Determine the (x, y) coordinate at the center of the cell enclosing the given text.  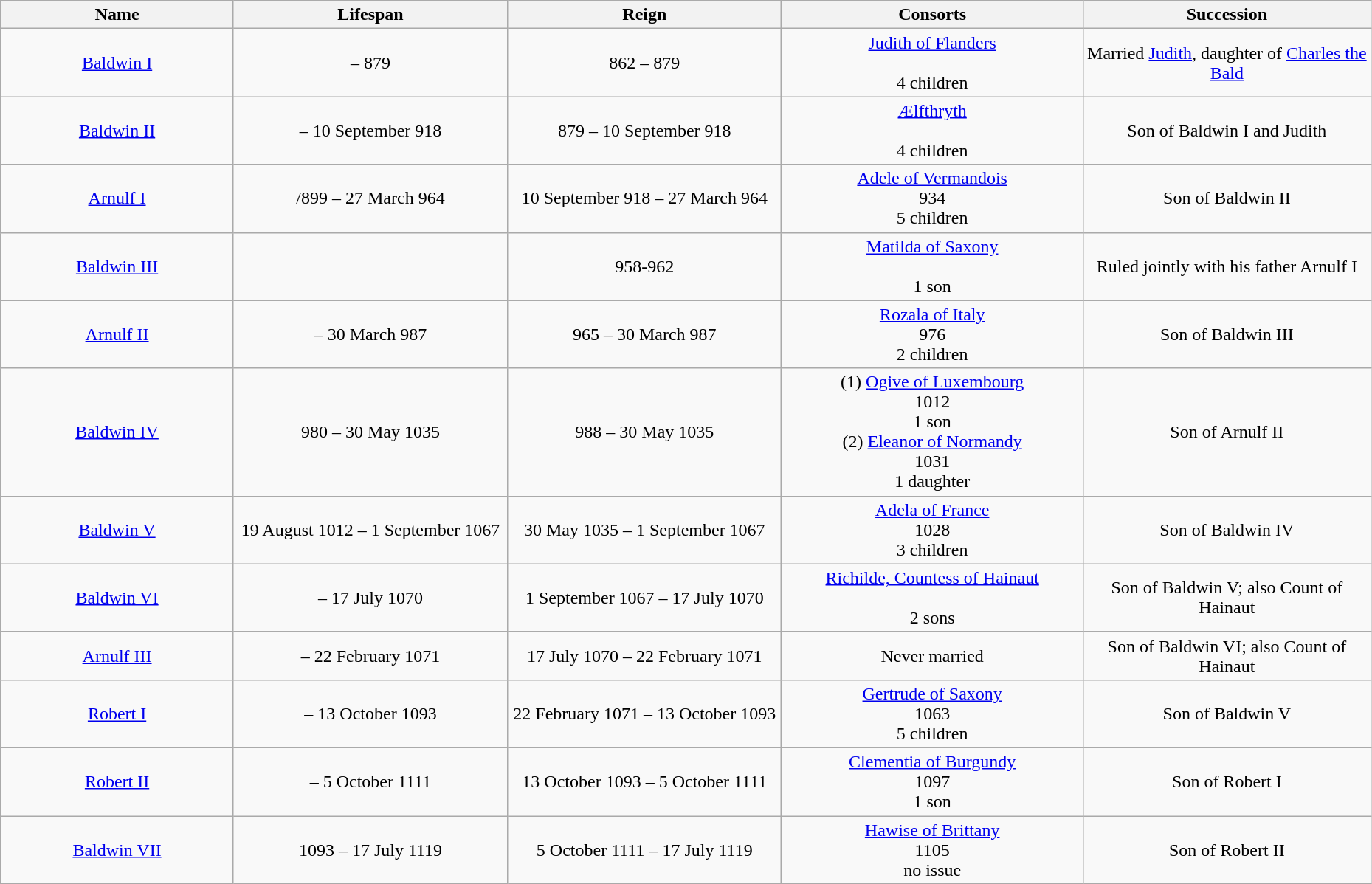
Baldwin V (117, 530)
Son of Arnulf II (1227, 432)
Arnulf III (117, 655)
30 May 1035 – 1 September 1067 (645, 530)
Ælfthryth4 children (932, 131)
Robert I (117, 714)
1093 – 17 July 1119 (370, 850)
Rozala of Italy9762 children (932, 334)
– 13 October 1093 (370, 714)
958-962 (645, 266)
862 – 879 (645, 63)
5 October 1111 – 17 July 1119 (645, 850)
Succession (1227, 15)
Baldwin I (117, 63)
Arnulf I (117, 198)
Son of Baldwin IV (1227, 530)
– 5 October 1111 (370, 781)
Son of Baldwin III (1227, 334)
17 July 1070 – 22 February 1071 (645, 655)
Reign (645, 15)
13 October 1093 – 5 October 1111 (645, 781)
Name (117, 15)
1 September 1067 – 17 July 1070 (645, 598)
– 22 February 1071 (370, 655)
(1) Ogive of Luxembourg10121 son(2) Eleanor of Normandy10311 daughter (932, 432)
980 – 30 May 1035 (370, 432)
Married Judith, daughter of Charles the Bald (1227, 63)
Richilde, Countess of Hainaut2 sons (932, 598)
Gertrude of Saxony10635 children (932, 714)
988 – 30 May 1035 (645, 432)
Never married (932, 655)
– 30 March 987 (370, 334)
Robert II (117, 781)
Hawise of Brittany1105no issue (932, 850)
879 – 10 September 918 (645, 131)
/899 – 27 March 964 (370, 198)
Son of Robert I (1227, 781)
Judith of Flanders4 children (932, 63)
965 – 30 March 987 (645, 334)
Baldwin IV (117, 432)
– 879 (370, 63)
Clementia of Burgundy10971 son (932, 781)
Son of Baldwin V; also Count of Hainaut (1227, 598)
10 September 918 – 27 March 964 (645, 198)
Consorts (932, 15)
Son of Robert II (1227, 850)
Son of Baldwin VI; also Count of Hainaut (1227, 655)
Matilda of Saxony1 son (932, 266)
Baldwin II (117, 131)
19 August 1012 – 1 September 1067 (370, 530)
– 10 September 918 (370, 131)
Baldwin III (117, 266)
Son of Baldwin V (1227, 714)
22 February 1071 – 13 October 1093 (645, 714)
Baldwin VII (117, 850)
Arnulf II (117, 334)
Adela of France10283 children (932, 530)
Son of Baldwin I and Judith (1227, 131)
– 17 July 1070 (370, 598)
Adele of Vermandois9345 children (932, 198)
Lifespan (370, 15)
Son of Baldwin II (1227, 198)
Ruled jointly with his father Arnulf I (1227, 266)
Baldwin VI (117, 598)
